Find where the given text appears and provide that cell's center as (X, Y) coordinate. 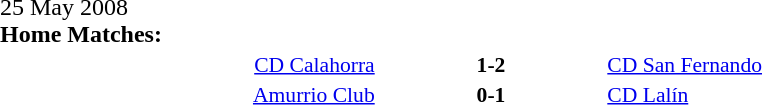
1-2 (492, 64)
